Extract the (X, Y) coordinate from the center of the cell holding the provided text.  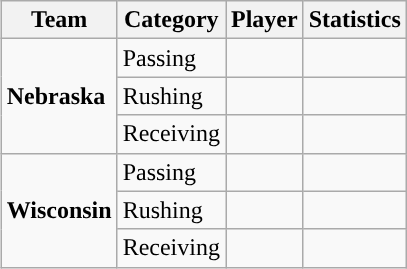
Nebraska (59, 96)
Player (265, 20)
Statistics (354, 20)
Team (59, 20)
Category (171, 20)
Wisconsin (59, 210)
